Identify which cell holds the provided text, then report its [X, Y] central coordinate. 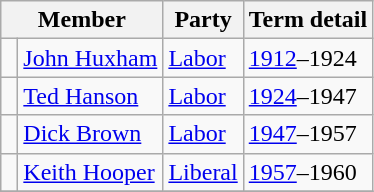
Liberal [203, 172]
1912–1924 [308, 58]
Party [203, 20]
Term detail [308, 20]
1924–1947 [308, 96]
Ted Hanson [90, 96]
John Huxham [90, 58]
1957–1960 [308, 172]
Member [82, 20]
1947–1957 [308, 134]
Keith Hooper [90, 172]
Dick Brown [90, 134]
